Return the [x, y] coordinate for the center point of the cell that contains the specified text.  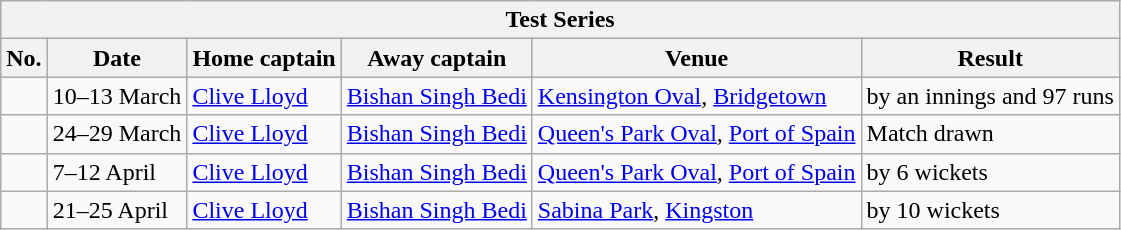
Away captain [436, 58]
10–13 March [117, 96]
Home captain [264, 58]
Sabina Park, Kingston [696, 210]
by 10 wickets [990, 210]
7–12 April [117, 172]
Date [117, 58]
Test Series [560, 20]
No. [24, 58]
21–25 April [117, 210]
Match drawn [990, 134]
by 6 wickets [990, 172]
by an innings and 97 runs [990, 96]
Result [990, 58]
24–29 March [117, 134]
Venue [696, 58]
Kensington Oval, Bridgetown [696, 96]
